Scan for the cell matching the given text and deliver its [x, y] coordinate at center. 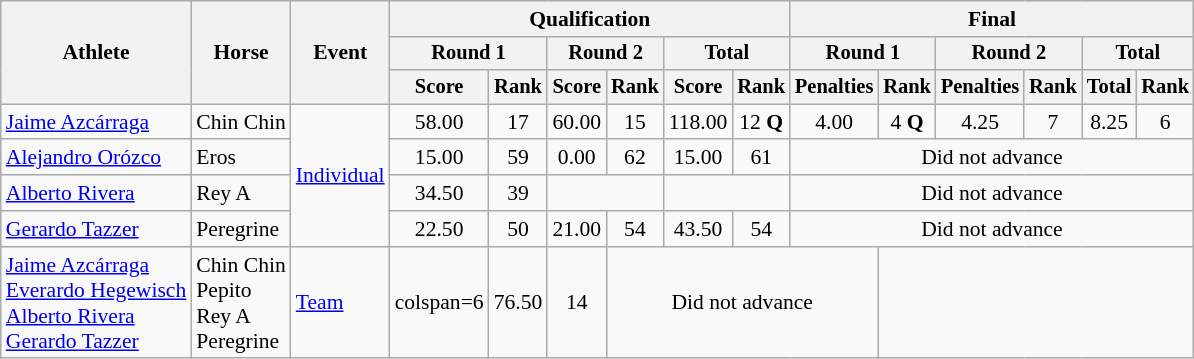
50 [518, 229]
Chin Chin [240, 122]
15 [635, 122]
Individual [340, 175]
59 [518, 158]
Rey A [240, 193]
4.25 [980, 122]
Athlete [96, 52]
Jaime Azcárraga [96, 122]
7 [1053, 122]
Qualification [590, 19]
Peregrine [240, 229]
colspan=6 [440, 303]
4.00 [834, 122]
Event [340, 52]
12 Q [761, 122]
Chin ChinPepitoRey APeregrine [240, 303]
4 Q [907, 122]
21.00 [576, 229]
43.50 [698, 229]
Team [340, 303]
Jaime AzcárragaEverardo HegewischAlberto RiveraGerardo Tazzer [96, 303]
118.00 [698, 122]
61 [761, 158]
Horse [240, 52]
58.00 [440, 122]
60.00 [576, 122]
Alberto Rivera [96, 193]
0.00 [576, 158]
Final [992, 19]
Gerardo Tazzer [96, 229]
Eros [240, 158]
62 [635, 158]
76.50 [518, 303]
22.50 [440, 229]
39 [518, 193]
Alejandro Orózco [96, 158]
14 [576, 303]
6 [1165, 122]
34.50 [440, 193]
8.25 [1110, 122]
17 [518, 122]
